Scan for the cell matching the given text and deliver its [x, y] coordinate at center. 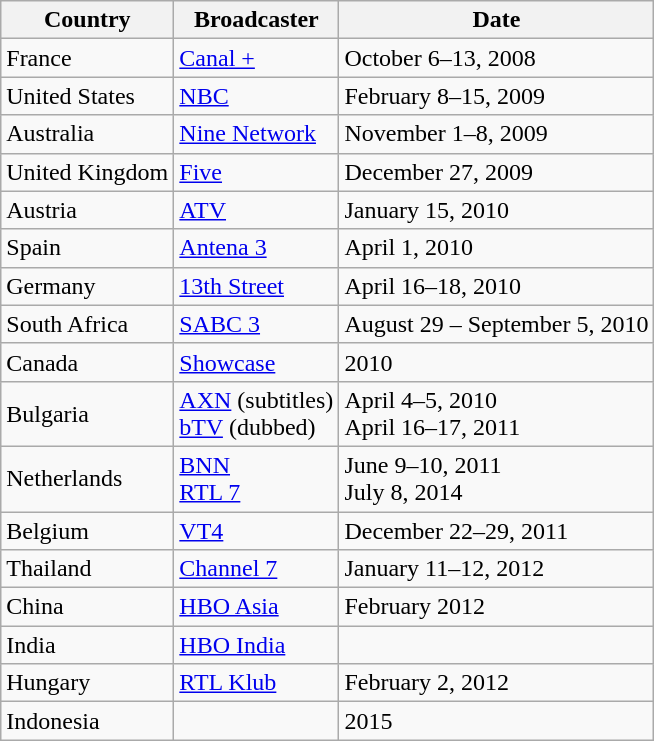
13th Street [256, 286]
HBO India [256, 645]
October 6–13, 2008 [496, 58]
Antena 3 [256, 248]
NBC [256, 96]
China [88, 607]
Thailand [88, 569]
January 15, 2010 [496, 210]
Indonesia [88, 721]
Nine Network [256, 134]
Austria [88, 210]
VT4 [256, 531]
December 22–29, 2011 [496, 531]
Broadcaster [256, 20]
South Africa [88, 324]
SABC 3 [256, 324]
Bulgaria [88, 414]
Spain [88, 248]
Five [256, 172]
June 9–10, 2011July 8, 2014 [496, 478]
India [88, 645]
United States [88, 96]
April 1, 2010 [496, 248]
Netherlands [88, 478]
HBO Asia [256, 607]
August 29 – September 5, 2010 [496, 324]
February 8–15, 2009 [496, 96]
Belgium [88, 531]
United Kingdom [88, 172]
2015 [496, 721]
November 1–8, 2009 [496, 134]
Canada [88, 362]
France [88, 58]
Channel 7 [256, 569]
AXN (subtitles)bTV (dubbed) [256, 414]
April 4–5, 2010April 16–17, 2011 [496, 414]
January 11–12, 2012 [496, 569]
BNNRTL 7 [256, 478]
Australia [88, 134]
Hungary [88, 683]
Germany [88, 286]
Country [88, 20]
February 2, 2012 [496, 683]
Date [496, 20]
ATV [256, 210]
Showcase [256, 362]
Canal + [256, 58]
April 16–18, 2010 [496, 286]
February 2012 [496, 607]
December 27, 2009 [496, 172]
2010 [496, 362]
RTL Klub [256, 683]
